From the cell containing the given text, extract its center point as [x, y] coordinate. 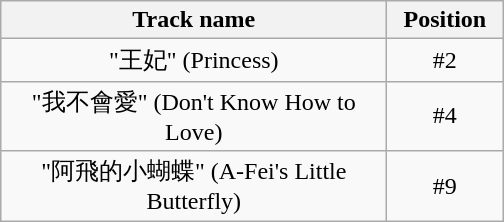
Position [445, 20]
#9 [445, 186]
"王妃" (Princess) [194, 60]
Track name [194, 20]
#2 [445, 60]
#4 [445, 116]
"我不會愛" (Don't Know How to Love) [194, 116]
"阿飛的小蝴蝶" (A-Fei's Little Butterfly) [194, 186]
